From the cell containing the given text, extract its center point as [X, Y] coordinate. 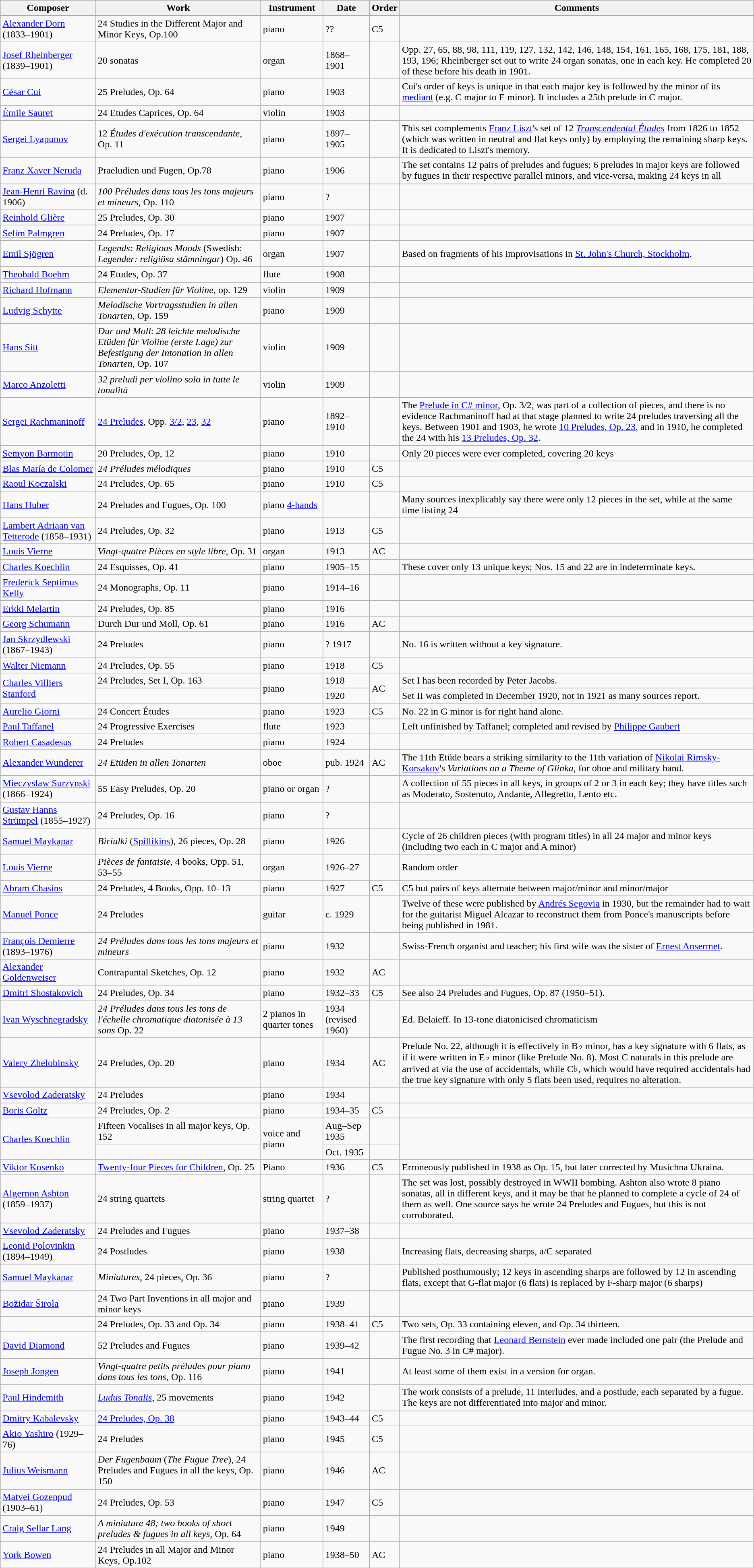
1949 [346, 1528]
Alexander Goldenweiser [48, 972]
A miniature 48; two books of short preludes & fugues in all keys, Op. 64 [178, 1528]
Frederick Septimus Kelly [48, 588]
Work [178, 8]
Paul Hindemith [48, 1398]
24 Preludes, Op. 34 [178, 993]
24 Préludes dans tous les tons de l'échelle chromatique diatonisée à 13 sons Op. 22 [178, 1019]
Franz Xaver Neruda [48, 171]
Jan Skrzydlewski (1867–1943) [48, 644]
Manuel Ponce [48, 914]
Legends: Religious Moods (Swedish: Legender: religiösa stämningar) Op. 46 [178, 254]
24 Preludes, Op. 55 [178, 665]
The work consists of a prelude, 11 interludes, and a postlude, each separated by a fugue. The keys are not differentiated into major and minor. [577, 1398]
Émile Sauret [48, 113]
C5 but pairs of keys alternate between major/minor and minor/major [577, 888]
Aurelio Giorni [48, 711]
string quartet [292, 1199]
1926 [346, 841]
Gustav Hanns Strümpel (1855–1927) [48, 815]
Robert Casadesus [48, 742]
24 Esquisses, Op. 41 [178, 567]
1945 [346, 1439]
Vingt-quatre Pièces en style libre, Op. 31 [178, 552]
Cycle of 26 children pieces (with program titles) in all 24 major and minor keys (including two each in C major and A minor) [577, 841]
Mieczyslaw Surzynski (1866–1924) [48, 789]
Emil Sjögren [48, 254]
Pièces de fantaisie, 4 books, Opp. 51, 53–55 [178, 867]
Craig Sellar Lang [48, 1528]
Ivan Wyschnegradsky [48, 1019]
25 Preludes, Op. 30 [178, 217]
1946 [346, 1471]
Erkki Melartin [48, 608]
Viktor Kosenko [48, 1167]
Twenty-four Pieces for Children, Op. 25 [178, 1167]
David Diamond [48, 1345]
1939 [346, 1304]
24 Preludes and Fugues, Op. 100 [178, 505]
24 Etudes Caprices, Op. 64 [178, 113]
Two sets, Op. 33 containing eleven, and Op. 34 thirteen. [577, 1324]
24 Preludes, Op. 16 [178, 815]
55 Easy Preludes, Op. 20 [178, 789]
24 Preludes in all Major and Minor Keys, Op.102 [178, 1555]
1920 [346, 696]
Melodische Vortragsstudien in allen Tonarten, Op. 159 [178, 311]
Josef Rheinberger (1839–1901) [48, 60]
1905–15 [346, 567]
1939–42 [346, 1345]
1937–38 [346, 1231]
Ed. Belaieff. In 13-tone diatonicised chromaticism [577, 1019]
24 Preludes and Fugues [178, 1231]
1938–41 [346, 1324]
Durch Dur und Moll, Op. 61 [178, 624]
24 Preludes, Op. 33 and Op. 34 [178, 1324]
24 Etudes, Op. 37 [178, 274]
1947 [346, 1502]
Akio Yashiro (1929–76) [48, 1439]
Richard Hofmann [48, 289]
Georg Schumann [48, 624]
Elementar-Studien für Violine, op. 129 [178, 289]
No. 22 in G minor is for right hand alone. [577, 711]
Valery Zhelobinsky [48, 1063]
Order [384, 8]
? 1917 [346, 644]
guitar [292, 914]
Increasing flats, decreasing sharps, a/C separated [577, 1251]
24 Preludes, Op. 38 [178, 1418]
Marco Anzoletti [48, 385]
Božidar Širola [48, 1304]
24 Etüden in allen Tonarten [178, 762]
piano 4-hands [292, 505]
24 Progressive Exercises [178, 727]
Boris Goltz [48, 1110]
1936 [346, 1167]
1926–27 [346, 867]
24 Preludes, Op. 53 [178, 1502]
Hans Sitt [48, 348]
Raoul Koczalski [48, 484]
1924 [346, 742]
Sergei Lyapunov [48, 139]
24 Preludes, Op. 20 [178, 1063]
These cover only 13 unique keys; Nos. 15 and 22 are in indeterminate keys. [577, 567]
Joseph Jongen [48, 1371]
1942 [346, 1398]
12 Études d'exécution transcendante, Op. 11 [178, 139]
24 Preludes, Op. 17 [178, 233]
See also 24 Preludes and Fugues, Op. 87 (1950–51). [577, 993]
York Bowen [48, 1555]
Miniatures, 24 pieces, Op. 36 [178, 1278]
24 Préludes mélodiques [178, 469]
Reinhold Glière [48, 217]
1938 [346, 1251]
24 Two Part Inventions in all major and minor keys [178, 1304]
Piano [292, 1167]
Composer [48, 8]
Der Fugenbaum (The Fugue Tree), 24 Preludes and Fugues in all the keys, Op. 150 [178, 1471]
The first recording that Leonard Bernstein ever made included one pair (the Prelude and Fugue No. 3 in C# major). [577, 1345]
Ludvig Schytte [48, 311]
pub. 1924 [346, 762]
Charles Villiers Stanford [48, 688]
c. 1929 [346, 914]
Many sources inexplicably say there were only 12 pieces in the set, while at the same time listing 24 [577, 505]
24 Préludes dans tous les tons majeurs et mineurs [178, 946]
Dmitry Kabalevsky [48, 1418]
2 pianos in quarter tones [292, 1019]
Erroneously published in 1938 as Op. 15, but later corrected by Musichna Ukraina. [577, 1167]
Left unfinished by Taffanel; completed and revised by Philippe Gaubert [577, 727]
Jean-Henri Ravina (d. 1906) [48, 196]
Ludus Tonalis, 25 movements [178, 1398]
24 Preludes, Op. 65 [178, 484]
1906 [346, 171]
Oct. 1935 [346, 1152]
24 Preludes, 4 Books, Opp. 10–13 [178, 888]
Algernon Ashton (1859–1937) [48, 1199]
Biriulki (Spillikins), 26 pieces, Op. 28 [178, 841]
Random order [577, 867]
voice and piano [292, 1138]
oboe [292, 762]
1897–1905 [346, 139]
?? [346, 29]
100 Préludes dans tous les tons majeurs et mineurs, Op. 110 [178, 196]
Lambert Adriaan van Tetterode (1858–1931) [48, 531]
24 Preludes, Op. 32 [178, 531]
Leonid Polovinkin (1894–1949) [48, 1251]
Abram Chasins [48, 888]
Date [346, 8]
1938–50 [346, 1555]
François Demierre (1893–1976) [48, 946]
24 Concert Études [178, 711]
Paul Taffanel [48, 727]
24 Monographs, Op. 11 [178, 588]
24 Studies in the Different Major and Minor Keys, Op.100 [178, 29]
Instrument [292, 8]
Based on fragments of his improvisations in St. John's Church, Stockholm. [577, 254]
A collection of 55 pieces in all keys, in groups of 2 or 3 in each key; they have titles such as Moderato, Sostenuto, Andante, Allegretto, Lento etc. [577, 789]
1868–1901 [346, 60]
Alexander Dorn (1833–1901) [48, 29]
Swiss-French organist and teacher; his first wife was the sister of Ernest Ansermet. [577, 946]
No. 16 is written without a key signature. [577, 644]
Hans Huber [48, 505]
Contrapuntal Sketches, Op. 12 [178, 972]
At least some of them exist in a version for organ. [577, 1371]
24 string quartets [178, 1199]
1934–35 [346, 1110]
Theobald Boehm [48, 274]
24 Preludes, Set I, Op. 163 [178, 681]
Selim Palmgren [48, 233]
Vingt-quatre petits préludes pour piano dans tous les tons, Op. 116 [178, 1371]
1892–1910 [346, 422]
piano or organ [292, 789]
1908 [346, 274]
Matvei Gozenpud (1903–61) [48, 1502]
Set II was completed in December 1920, not in 1921 as many sources report. [577, 696]
Sergei Rachmaninoff [48, 422]
24 Preludes, Op. 85 [178, 608]
Set I has been recorded by Peter Jacobs. [577, 681]
Aug–Sep 1935 [346, 1131]
Dur und Moll: 28 leichte melodische Etüden für Violine (erste Lage) zur Befestigung der Intonation in allen Tonarten, Op. 107 [178, 348]
Walter Niemann [48, 665]
Blas María de Colomer [48, 469]
1932–33 [346, 993]
1927 [346, 888]
32 preludi per violino solo in tutte le tonalità [178, 385]
24 Preludes, Opp. 3/2, 23, 32 [178, 422]
Praeludien und Fugen, Op.78 [178, 171]
1914–16 [346, 588]
52 Preludes and Fugues [178, 1345]
1941 [346, 1371]
Semyon Barmotin [48, 453]
1934 (revised 1960) [346, 1019]
1943–44 [346, 1418]
Alexander Wunderer [48, 762]
20 sonatas [178, 60]
Only 20 pieces were ever completed, covering 20 keys [577, 453]
Comments [577, 8]
24 Preludes, Op. 2 [178, 1110]
César Cui [48, 92]
Julius Weismann [48, 1471]
Fifteen Vocalises in all major keys, Op. 152 [178, 1131]
25 Preludes, Op. 64 [178, 92]
Dmitri Shostakovich [48, 993]
20 Preludes, Op, 12 [178, 453]
24 Postludes [178, 1251]
